Locate the cell with the specified text and output its [x, y] center coordinate. 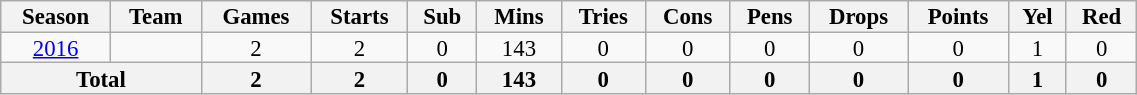
Tries [603, 16]
Season [56, 16]
Starts [360, 16]
Yel [1037, 16]
Points [958, 16]
Drops [858, 16]
2016 [56, 48]
Mins [520, 16]
Team [156, 16]
Games [256, 16]
Sub [442, 16]
Cons [688, 16]
Red [1101, 16]
Pens [770, 16]
Total [101, 78]
